Return (x, y) of the center of cell containing provided text 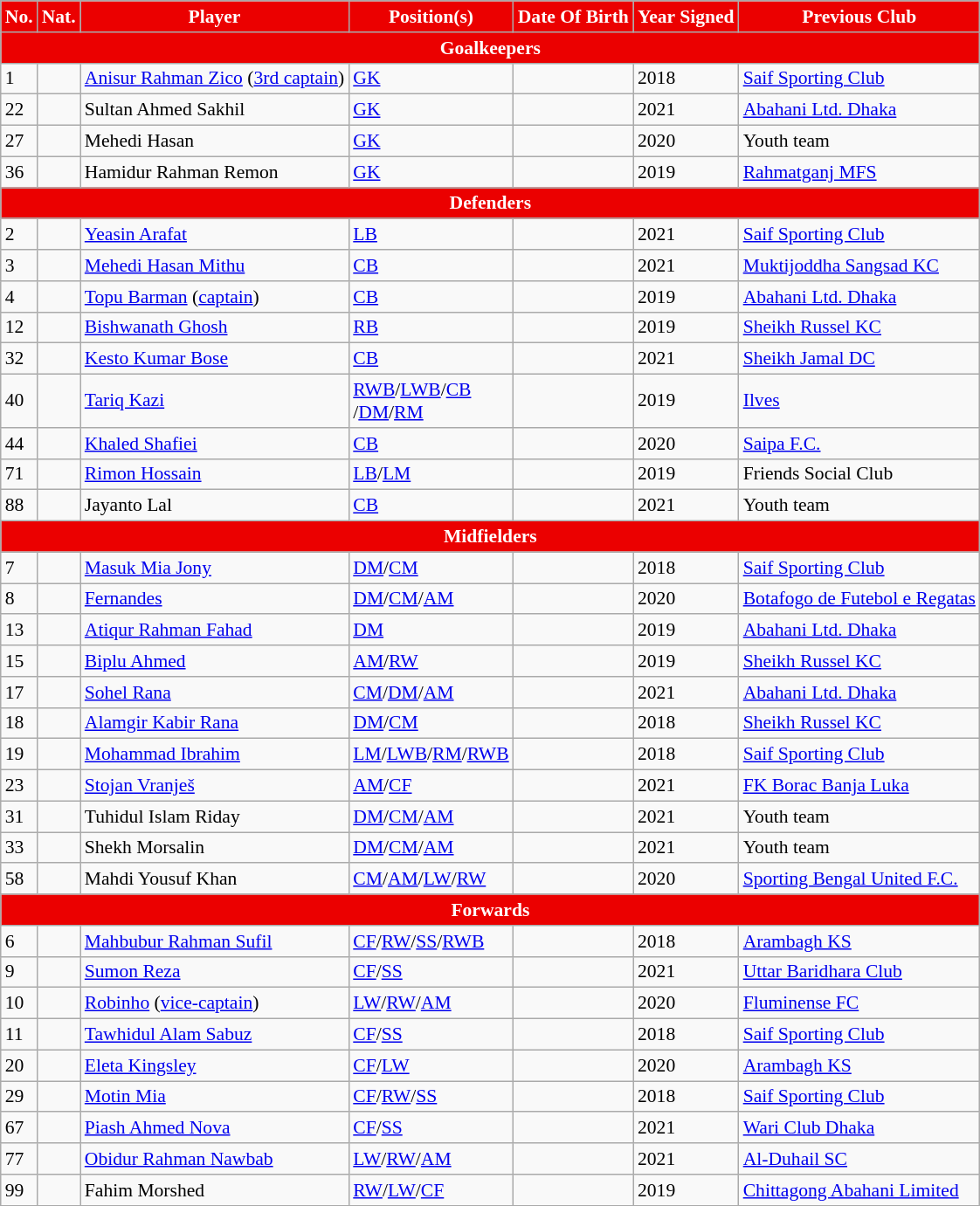
Mahdi Yousuf Khan (215, 879)
Fluminense FC (859, 1003)
CF/RW/SS (431, 1097)
Tuhidul Islam Riday (215, 817)
10 (19, 1003)
31 (19, 817)
LM/LWB/RM/RWB (431, 755)
36 (19, 172)
Mahbubur Rahman Sufil (215, 941)
2 (19, 235)
Date Of Birth (573, 17)
3 (19, 265)
Wari Club Dhaka (859, 1128)
40 (19, 402)
Biplu Ahmed (215, 661)
Sultan Ahmed Sakhil (215, 110)
Saipa F.C. (859, 444)
AM/RW (431, 661)
Defenders (491, 203)
19 (19, 755)
Position(s) (431, 17)
Obidur Rahman Nawbab (215, 1159)
Muktijoddha Sangsad KC (859, 265)
Atiqur Rahman Fahad (215, 631)
Alamgir Kabir Rana (215, 723)
Goalkeepers (491, 48)
11 (19, 1035)
7 (19, 568)
Topu Barman (captain) (215, 297)
Jayanto Lal (215, 506)
Yeasin Arafat (215, 235)
LB (431, 235)
Stojan Vranješ (215, 786)
AM/CF (431, 786)
1 (19, 79)
18 (19, 723)
6 (19, 941)
Sohel Rana (215, 693)
29 (19, 1097)
Forwards (491, 910)
Mohammad Ibrahim (215, 755)
23 (19, 786)
RW/LW/CF (431, 1190)
Ilves (859, 402)
CM/DM/AM (431, 693)
RB (431, 327)
Tawhidul Alam Sabuz (215, 1035)
Previous Club (859, 17)
Hamidur Rahman Remon (215, 172)
Masuk Mia Jony (215, 568)
RWB/LWB/CB/DM/RM (431, 402)
13 (19, 631)
Kesto Kumar Bose (215, 359)
Mehedi Hasan Mithu (215, 265)
8 (19, 599)
20 (19, 1065)
Tariq Kazi (215, 402)
58 (19, 879)
Al-Duhail SC (859, 1159)
33 (19, 848)
9 (19, 972)
Eleta Kingsley (215, 1065)
12 (19, 327)
17 (19, 693)
Mehedi Hasan (215, 141)
77 (19, 1159)
67 (19, 1128)
Rimon Hossain (215, 474)
22 (19, 110)
Uttar Baridhara Club (859, 972)
Motin Mia (215, 1097)
Sporting Bengal United F.C. (859, 879)
Sheikh Jamal DC (859, 359)
Rahmatganj MFS (859, 172)
Nat. (59, 17)
Anisur Rahman Zico (3rd captain) (215, 79)
Sumon Reza (215, 972)
27 (19, 141)
88 (19, 506)
4 (19, 297)
CF/LW (431, 1065)
Khaled Shafiei (215, 444)
Fahim Morshed (215, 1190)
Chittagong Abahani Limited (859, 1190)
32 (19, 359)
DM (431, 631)
CM/AM/LW/RW (431, 879)
Friends Social Club (859, 474)
FK Borac Banja Luka (859, 786)
Botafogo de Futebol e Regatas (859, 599)
Robinho (vice-captain) (215, 1003)
LB/LM (431, 474)
CF/RW/SS/RWB (431, 941)
99 (19, 1190)
Shekh Morsalin (215, 848)
Player (215, 17)
15 (19, 661)
Piash Ahmed Nova (215, 1128)
Midfielders (491, 537)
Year Signed (687, 17)
71 (19, 474)
44 (19, 444)
Bishwanath Ghosh (215, 327)
No. (19, 17)
Fernandes (215, 599)
